Search for the cell housing the specified text and yield its [X, Y] center coordinate. 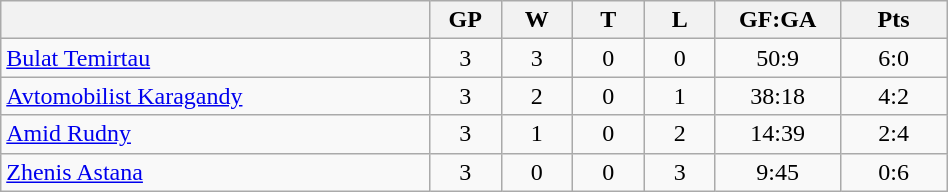
38:18 [778, 96]
0:6 [894, 172]
T [608, 20]
Pts [894, 20]
6:0 [894, 58]
50:9 [778, 58]
2:4 [894, 134]
Amid Rudny [216, 134]
W [536, 20]
9:45 [778, 172]
L [680, 20]
4:2 [894, 96]
14:39 [778, 134]
GF:GA [778, 20]
Zhenis Astana [216, 172]
Bulat Temirtau [216, 58]
GP [466, 20]
Avtomobilist Karagandy [216, 96]
